Scan for the cell matching the given text and deliver its (X, Y) coordinate at center. 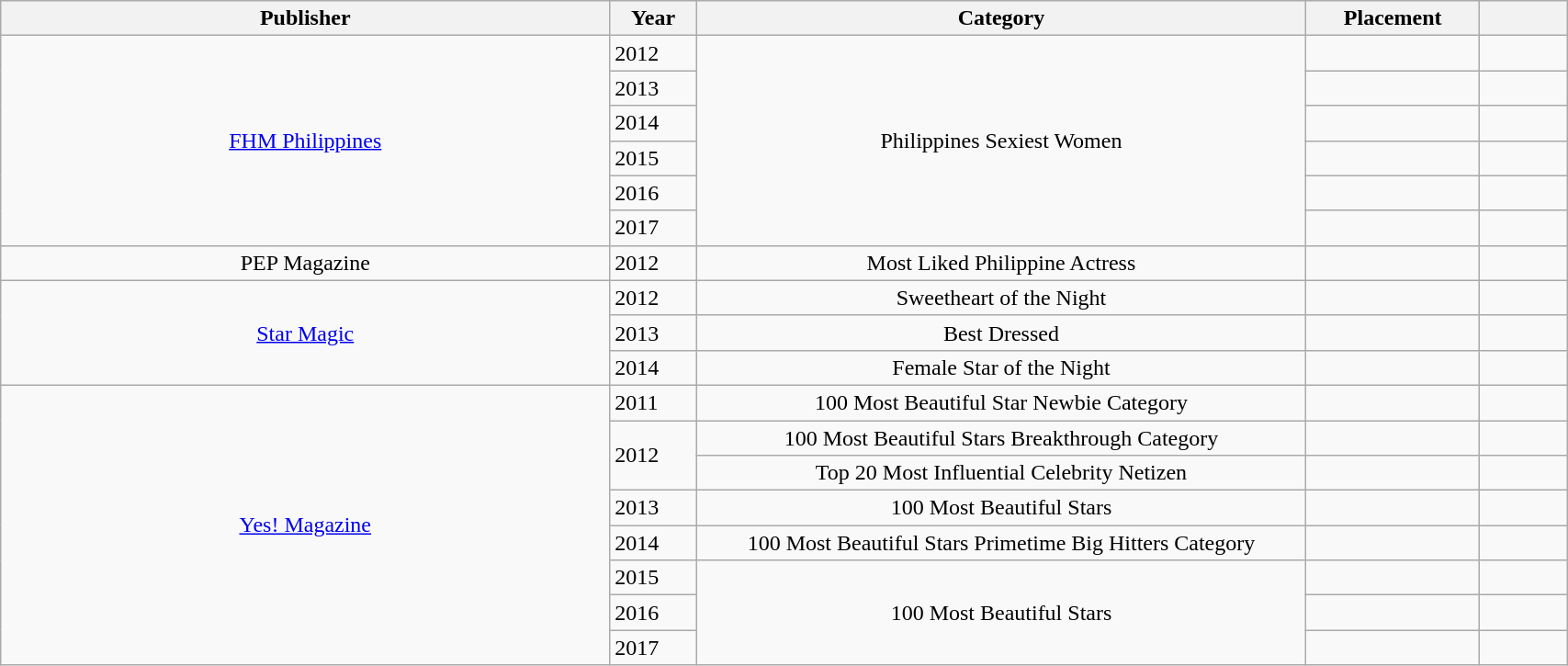
Most Liked Philippine Actress (1001, 263)
100 Most Beautiful Stars Breakthrough Category (1001, 438)
2011 (654, 402)
Female Star of the Night (1001, 367)
Placement (1393, 18)
100 Most Beautiful Star Newbie Category (1001, 402)
Philippines Sexiest Women (1001, 141)
Top 20 Most Influential Celebrity Netizen (1001, 473)
Year (654, 18)
Yes! Magazine (305, 525)
PEP Magazine (305, 263)
Publisher (305, 18)
Best Dressed (1001, 333)
Star Magic (305, 333)
FHM Philippines (305, 141)
Category (1001, 18)
Sweetheart of the Night (1001, 298)
100 Most Beautiful Stars Primetime Big Hitters Category (1001, 543)
